Extract the (x, y) coordinate from the center of the cell holding the provided text.  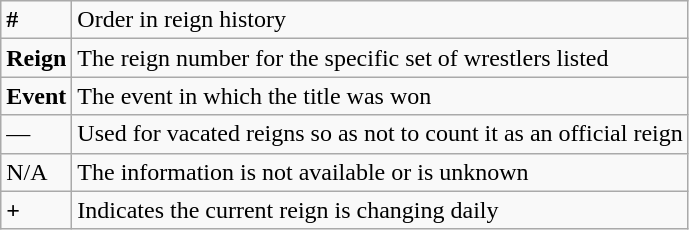
N/A (36, 172)
Event (36, 96)
# (36, 20)
+ (36, 210)
The information is not available or is unknown (380, 172)
The reign number for the specific set of wrestlers listed (380, 58)
The event in which the title was won (380, 96)
Reign (36, 58)
Order in reign history (380, 20)
Used for vacated reigns so as not to count it as an official reign (380, 134)
Indicates the current reign is changing daily (380, 210)
— (36, 134)
